Scan for the cell matching the given text and deliver its [X, Y] coordinate at center. 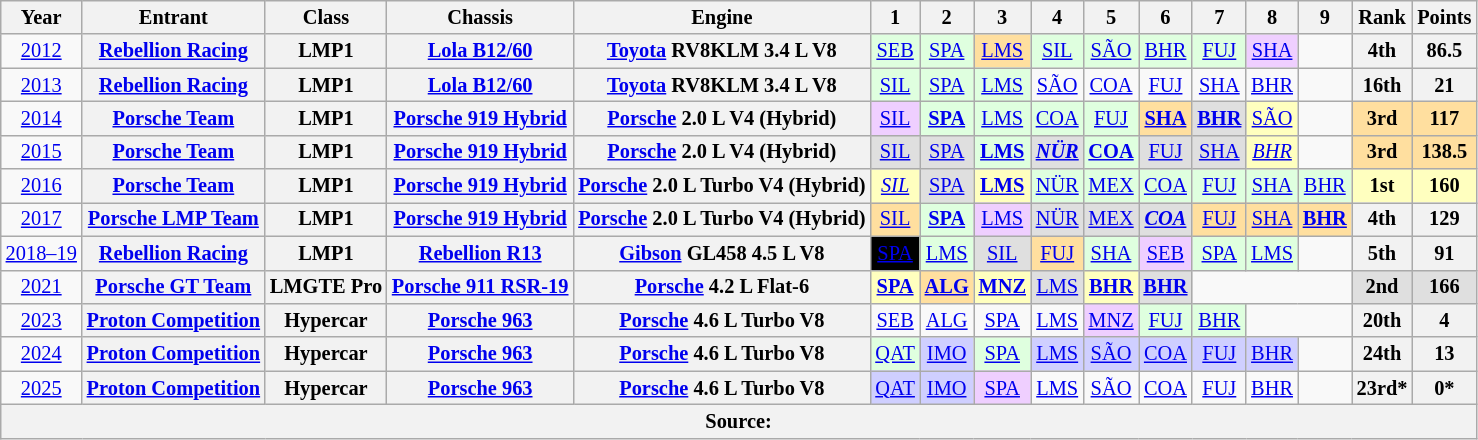
Engine [722, 17]
160 [1444, 186]
Entrant [174, 17]
86.5 [1444, 51]
2025 [42, 388]
20th [1382, 320]
21 [1444, 85]
16th [1382, 85]
9 [1325, 17]
2nd [1382, 287]
24th [1382, 354]
6 [1166, 17]
Chassis [480, 17]
0* [1444, 388]
Class [326, 17]
Points [1444, 17]
2021 [42, 287]
Porsche LMP Team [174, 219]
Rank [1382, 17]
138.5 [1444, 152]
166 [1444, 287]
1st [1382, 186]
2016 [42, 186]
23rd* [1382, 388]
Porsche GT Team [174, 287]
2023 [42, 320]
2024 [42, 354]
Year [42, 17]
13 [1444, 354]
2017 [42, 219]
2014 [42, 118]
2013 [42, 85]
Source: [739, 421]
Porsche 911 RSR-19 [480, 287]
3 [1002, 17]
5 [1112, 17]
2012 [42, 51]
1 [894, 17]
7 [1219, 17]
5th [1382, 253]
129 [1444, 219]
Porsche 4.2 L Flat-6 [722, 287]
91 [1444, 253]
117 [1444, 118]
Rebellion R13 [480, 253]
8 [1272, 17]
2015 [42, 152]
LMGTE Pro [326, 287]
Gibson GL458 4.5 L V8 [722, 253]
2018–19 [42, 253]
2 [947, 17]
